Locate the cell with the specified text and output its (X, Y) center coordinate. 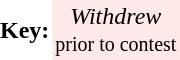
Withdrewprior to contest (116, 30)
